Search for the cell housing the specified text and yield its [x, y] center coordinate. 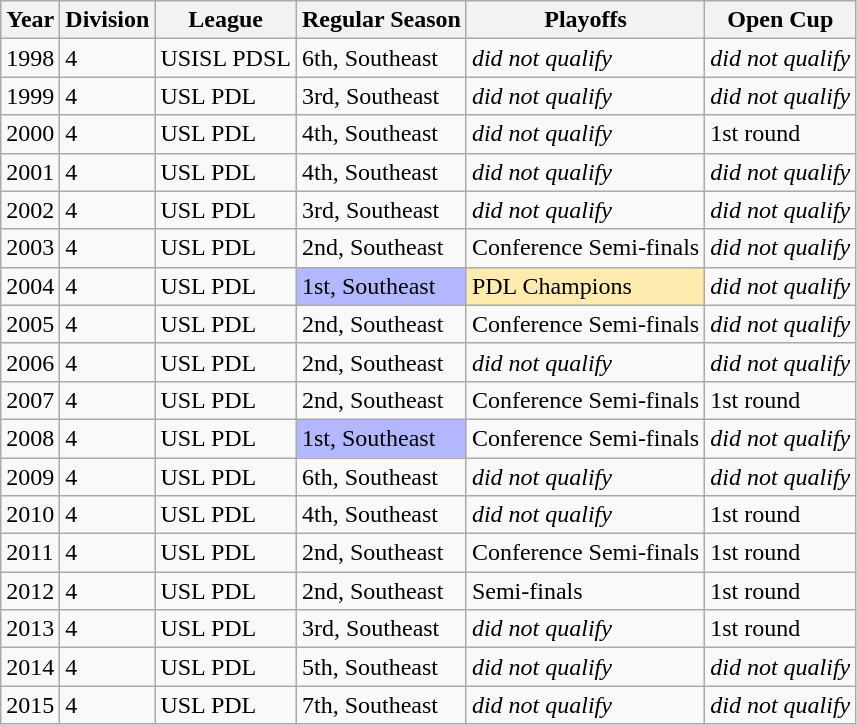
2000 [30, 134]
2001 [30, 172]
Year [30, 20]
Regular Season [381, 20]
2004 [30, 286]
2009 [30, 477]
2007 [30, 400]
Semi-finals [585, 591]
2006 [30, 362]
1998 [30, 58]
2013 [30, 629]
2012 [30, 591]
2014 [30, 667]
Open Cup [780, 20]
Division [108, 20]
7th, Southeast [381, 705]
Playoffs [585, 20]
PDL Champions [585, 286]
2011 [30, 553]
League [226, 20]
1999 [30, 96]
USISL PDSL [226, 58]
2015 [30, 705]
2005 [30, 324]
2010 [30, 515]
2003 [30, 248]
2002 [30, 210]
2008 [30, 438]
5th, Southeast [381, 667]
